Detect which cell encompasses the target text, then output its (X, Y) center coordinate. 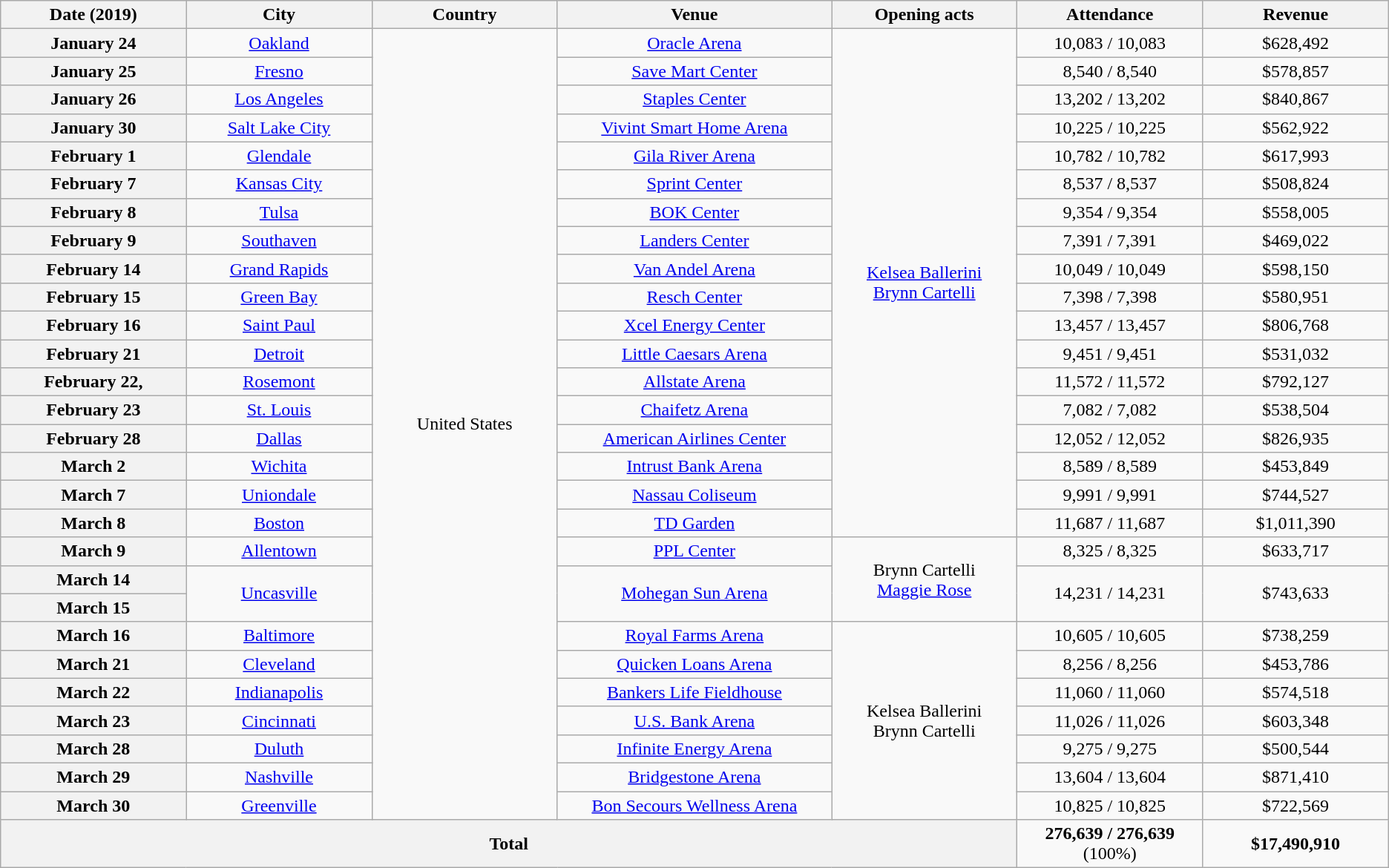
$871,410 (1296, 777)
Salt Lake City (279, 128)
$500,544 (1296, 749)
11,060 / 11,060 (1110, 692)
Sprint Center (694, 184)
Country (464, 15)
$531,032 (1296, 354)
$722,569 (1296, 805)
$469,022 (1296, 240)
Vivint Smart Home Arena (694, 128)
City (279, 15)
March 21 (93, 664)
Infinite Energy Arena (694, 749)
13,202 / 13,202 (1110, 99)
$744,527 (1296, 495)
Mohegan Sun Arena (694, 594)
March 30 (93, 805)
March 15 (93, 608)
St. Louis (279, 410)
February 8 (93, 212)
Nashville (279, 777)
7,398 / 7,398 (1110, 297)
Chaifetz Arena (694, 410)
$453,849 (1296, 467)
Intrust Bank Arena (694, 467)
March 23 (93, 720)
$743,633 (1296, 594)
February 9 (93, 240)
Tulsa (279, 212)
$598,150 (1296, 269)
Attendance (1110, 15)
$792,127 (1296, 382)
10,083 / 10,083 (1110, 43)
$806,768 (1296, 325)
Oakland (279, 43)
$574,518 (1296, 692)
March 14 (93, 579)
TD Garden (694, 523)
$538,504 (1296, 410)
$633,717 (1296, 551)
March 28 (93, 749)
$826,935 (1296, 438)
Los Angeles (279, 99)
Resch Center (694, 297)
Quicken Loans Arena (694, 664)
$603,348 (1296, 720)
$578,857 (1296, 71)
10,782 / 10,782 (1110, 156)
Revenue (1296, 15)
Total (509, 844)
12,052 / 12,052 (1110, 438)
$562,922 (1296, 128)
Dallas (279, 438)
Xcel Energy Center (694, 325)
9,275 / 9,275 (1110, 749)
March 29 (93, 777)
$453,786 (1296, 664)
$628,492 (1296, 43)
PPL Center (694, 551)
Duluth (279, 749)
BOK Center (694, 212)
14,231 / 14,231 (1110, 594)
7,082 / 7,082 (1110, 410)
$738,259 (1296, 636)
9,991 / 9,991 (1110, 495)
11,026 / 11,026 (1110, 720)
Detroit (279, 354)
U.S. Bank Arena (694, 720)
13,604 / 13,604 (1110, 777)
Grand Rapids (279, 269)
February 21 (93, 354)
8,540 / 8,540 (1110, 71)
Bankers Life Fieldhouse (694, 692)
January 24 (93, 43)
10,049 / 10,049 (1110, 269)
Green Bay (279, 297)
February 15 (93, 297)
February 28 (93, 438)
Baltimore (279, 636)
Allentown (279, 551)
Bon Secours Wellness Arena (694, 805)
Landers Center (694, 240)
Uncasville (279, 594)
Kansas City (279, 184)
Opening acts (925, 15)
8,256 / 8,256 (1110, 664)
Southaven (279, 240)
Venue (694, 15)
Bridgestone Arena (694, 777)
Royal Farms Arena (694, 636)
Little Caesars Arena (694, 354)
8,325 / 8,325 (1110, 551)
Save Mart Center (694, 71)
$558,005 (1296, 212)
Brynn Cartelli Maggie Rose (925, 579)
Oracle Arena (694, 43)
Fresno (279, 71)
13,457 / 13,457 (1110, 325)
Wichita (279, 467)
February 22, (93, 382)
March 7 (93, 495)
January 30 (93, 128)
February 7 (93, 184)
March 2 (93, 467)
10,225 / 10,225 (1110, 128)
Cincinnati (279, 720)
$17,490,910 (1296, 844)
March 16 (93, 636)
United States (464, 424)
11,687 / 11,687 (1110, 523)
$840,867 (1296, 99)
9,354 / 9,354 (1110, 212)
March 8 (93, 523)
February 23 (93, 410)
Allstate Arena (694, 382)
Uniondale (279, 495)
February 16 (93, 325)
Rosemont (279, 382)
Boston (279, 523)
Greenville (279, 805)
$617,993 (1296, 156)
11,572 / 11,572 (1110, 382)
10,825 / 10,825 (1110, 805)
$1,011,390 (1296, 523)
March 22 (93, 692)
Date (2019) (93, 15)
10,605 / 10,605 (1110, 636)
February 1 (93, 156)
Saint Paul (279, 325)
February 14 (93, 269)
January 25 (93, 71)
$508,824 (1296, 184)
7,391 / 7,391 (1110, 240)
Gila River Arena (694, 156)
276,639 / 276,639 (100%) (1110, 844)
9,451 / 9,451 (1110, 354)
Glendale (279, 156)
8,537 / 8,537 (1110, 184)
8,589 / 8,589 (1110, 467)
Cleveland (279, 664)
March 9 (93, 551)
Nassau Coliseum (694, 495)
American Airlines Center (694, 438)
January 26 (93, 99)
$580,951 (1296, 297)
Indianapolis (279, 692)
Van Andel Arena (694, 269)
Staples Center (694, 99)
